Output the (X, Y) coordinate of the center of the cell containing the given text.  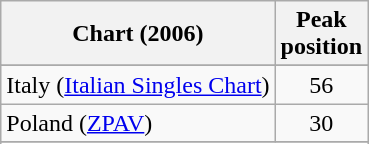
56 (321, 85)
Poland (ZPAV) (138, 123)
Italy (Italian Singles Chart) (138, 85)
Chart (2006) (138, 34)
30 (321, 123)
Peakposition (321, 34)
